Locate the cell with the specified text and output its [X, Y] center coordinate. 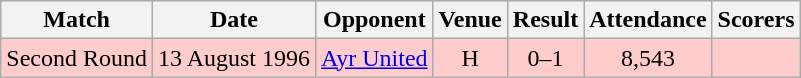
13 August 1996 [234, 58]
Opponent [375, 20]
8,543 [648, 58]
Second Round [77, 58]
Scorers [756, 20]
Venue [470, 20]
Attendance [648, 20]
Date [234, 20]
H [470, 58]
Result [545, 20]
0–1 [545, 58]
Match [77, 20]
Ayr United [375, 58]
